Pinpoint the cell where the given text exists, returning its [X, Y] midpoint coordinate. 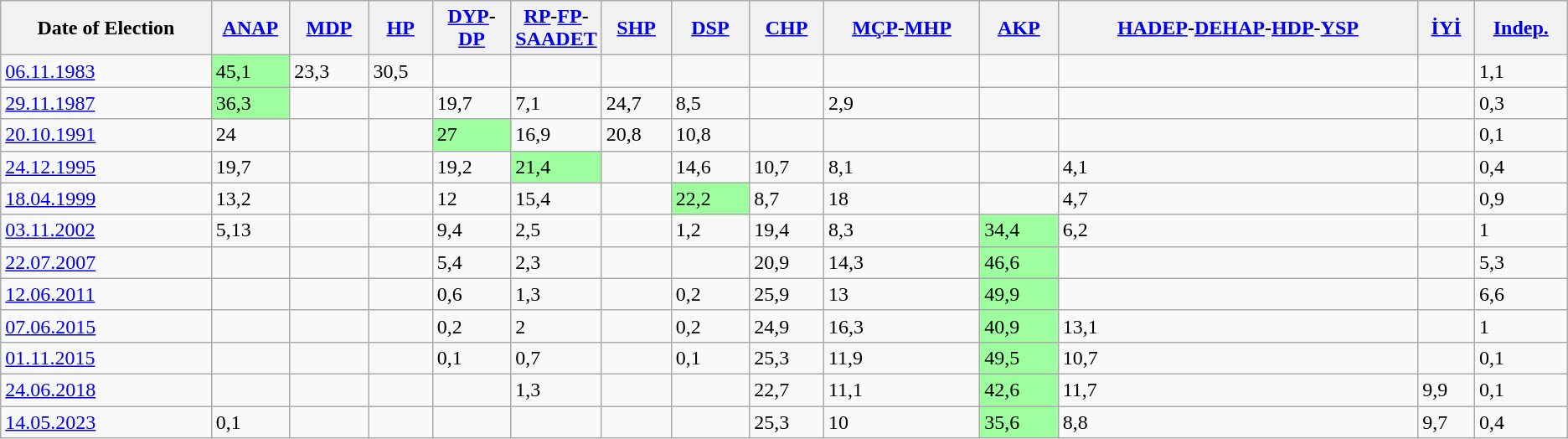
Date of Election [106, 28]
21,4 [556, 167]
20,9 [787, 262]
7,1 [556, 103]
2,9 [901, 103]
11,9 [901, 358]
49,5 [1019, 358]
49,9 [1019, 294]
14.05.2023 [106, 421]
20,8 [637, 135]
8,8 [1238, 421]
8,5 [710, 103]
5,13 [250, 230]
0,7 [556, 358]
22.07.2007 [106, 262]
10,8 [710, 135]
29.11.1987 [106, 103]
12 [472, 199]
1,1 [1521, 71]
30,5 [400, 71]
RP-FP-SAADET [556, 28]
35,6 [1019, 421]
24.12.1995 [106, 167]
AKP [1019, 28]
24,7 [637, 103]
İYİ [1447, 28]
14,3 [901, 262]
23,3 [329, 71]
8,1 [901, 167]
34,4 [1019, 230]
27 [472, 135]
10 [901, 421]
13 [901, 294]
19,4 [787, 230]
0,6 [472, 294]
6,6 [1521, 294]
45,1 [250, 71]
6,2 [1238, 230]
40,9 [1019, 326]
24 [250, 135]
24,9 [787, 326]
9,9 [1447, 390]
Indep. [1521, 28]
01.11.2015 [106, 358]
CHP [787, 28]
DYP-DP [472, 28]
9,7 [1447, 421]
0,3 [1521, 103]
HADEP-DEHAP-HDP-YSP [1238, 28]
0,9 [1521, 199]
22,2 [710, 199]
18 [901, 199]
ANAP [250, 28]
06.11.1983 [106, 71]
16,9 [556, 135]
15,4 [556, 199]
07.06.2015 [106, 326]
13,2 [250, 199]
4,7 [1238, 199]
25,9 [787, 294]
11,7 [1238, 390]
SHP [637, 28]
2 [556, 326]
24.06.2018 [106, 390]
8,3 [901, 230]
4,1 [1238, 167]
1,2 [710, 230]
HP [400, 28]
DSP [710, 28]
19,2 [472, 167]
5,4 [472, 262]
12.06.2011 [106, 294]
MDP [329, 28]
13,1 [1238, 326]
46,6 [1019, 262]
18.04.1999 [106, 199]
36,3 [250, 103]
16,3 [901, 326]
2,5 [556, 230]
5,3 [1521, 262]
03.11.2002 [106, 230]
14,6 [710, 167]
22,7 [787, 390]
MÇP-MHP [901, 28]
2,3 [556, 262]
11,1 [901, 390]
20.10.1991 [106, 135]
42,6 [1019, 390]
8,7 [787, 199]
9,4 [472, 230]
